Pinpoint the cell where the given text exists, returning its [x, y] midpoint coordinate. 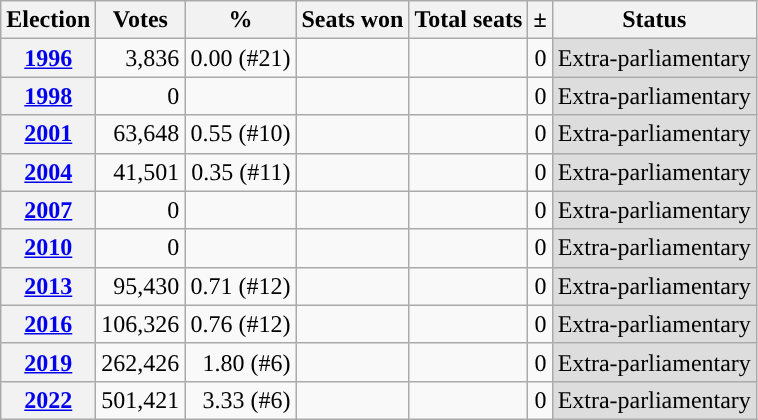
2013 [48, 286]
Votes [140, 20]
2019 [48, 362]
0.71 (#12) [240, 286]
2007 [48, 210]
95,430 [140, 286]
Election [48, 20]
0.76 (#12) [240, 324]
2001 [48, 134]
Seats won [352, 20]
Status [654, 20]
2010 [48, 248]
1996 [48, 58]
262,426 [140, 362]
3.33 (#6) [240, 400]
2004 [48, 172]
0.35 (#11) [240, 172]
% [240, 20]
1998 [48, 96]
Total seats [468, 20]
2022 [48, 400]
41,501 [140, 172]
0.55 (#10) [240, 134]
106,326 [140, 324]
63,648 [140, 134]
3,836 [140, 58]
1.80 (#6) [240, 362]
2016 [48, 324]
0.00 (#21) [240, 58]
± [540, 20]
501,421 [140, 400]
